Extract the [x, y] coordinate from the center of the cell holding the provided text.  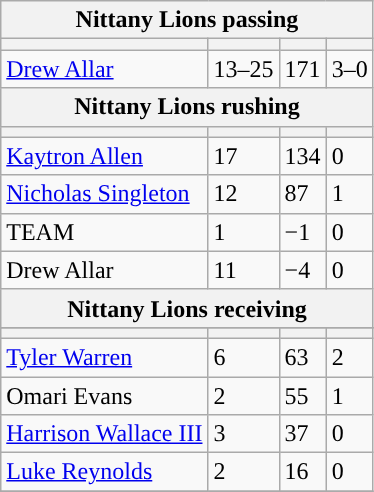
3 [244, 434]
Nittany Lions rushing [187, 107]
Tyler Warren [104, 357]
16 [302, 472]
6 [244, 357]
−1 [302, 232]
134 [302, 156]
Nicholas Singleton [104, 194]
−4 [302, 270]
Omari Evans [104, 395]
3–0 [350, 69]
Nittany Lions receiving [187, 308]
171 [302, 69]
Luke Reynolds [104, 472]
TEAM [104, 232]
55 [302, 395]
Nittany Lions passing [187, 20]
37 [302, 434]
63 [302, 357]
Harrison Wallace III [104, 434]
13–25 [244, 69]
12 [244, 194]
Kaytron Allen [104, 156]
87 [302, 194]
11 [244, 270]
17 [244, 156]
